Extract the (x, y) coordinate from the center of the cell holding the provided text.  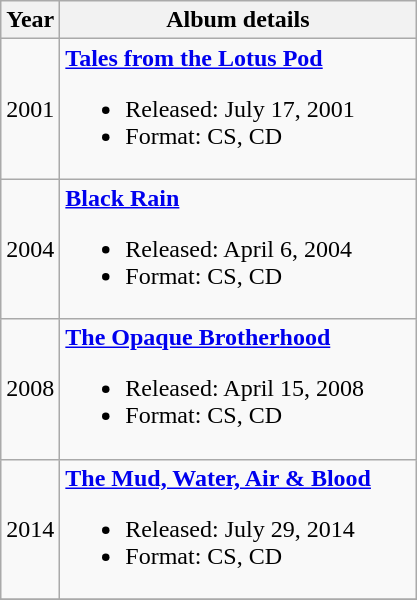
Black RainReleased: April 6, 2004Format: CS, CD (238, 249)
2014 (30, 529)
2004 (30, 249)
Tales from the Lotus PodReleased: July 17, 2001Format: CS, CD (238, 109)
2008 (30, 389)
Year (30, 20)
The Mud, Water, Air & BloodReleased: July 29, 2014Format: CS, CD (238, 529)
2001 (30, 109)
The Opaque BrotherhoodReleased: April 15, 2008Format: CS, CD (238, 389)
Album details (238, 20)
